Detect which cell encompasses the target text, then output its (x, y) center coordinate. 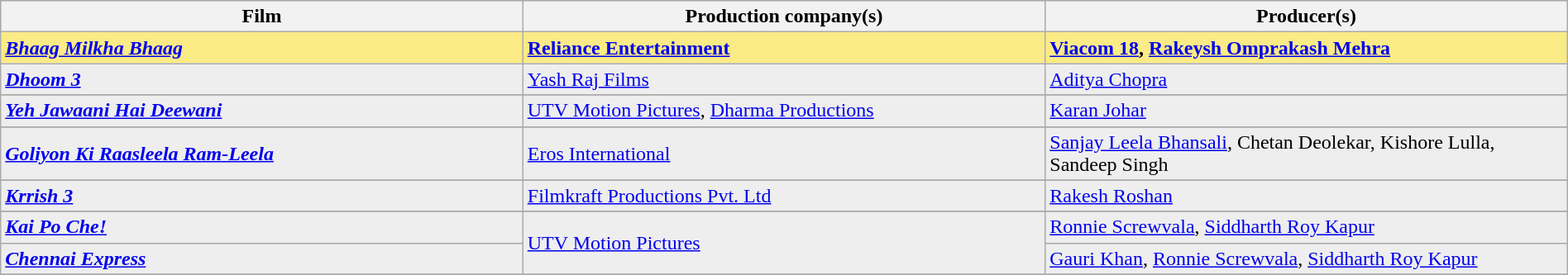
Film (262, 17)
Bhaag Milkha Bhaag (262, 48)
Aditya Chopra (1307, 79)
Goliyon Ki Raasleela Ram-Leela (262, 154)
UTV Motion Pictures (784, 243)
Reliance Entertainment (784, 48)
Production company(s) (784, 17)
Viacom 18, Rakeysh Omprakash Mehra (1307, 48)
Filmkraft Productions Pvt. Ltd (784, 196)
Kai Po Che! (262, 227)
Krrish 3 (262, 196)
Dhoom 3 (262, 79)
Gauri Khan, Ronnie Screwvala, Siddharth Roy Kapur (1307, 258)
Yeh Jawaani Hai Deewani (262, 111)
Sanjay Leela Bhansali, Chetan Deolekar, Kishore Lulla, Sandeep Singh (1307, 154)
Karan Johar (1307, 111)
Rakesh Roshan (1307, 196)
Producer(s) (1307, 17)
Chennai Express (262, 258)
Ronnie Screwvala, Siddharth Roy Kapur (1307, 227)
Yash Raj Films (784, 79)
Eros International (784, 154)
UTV Motion Pictures, Dharma Productions (784, 111)
